For the text-containing cell, return its midpoint in (X, Y) coordinate format. 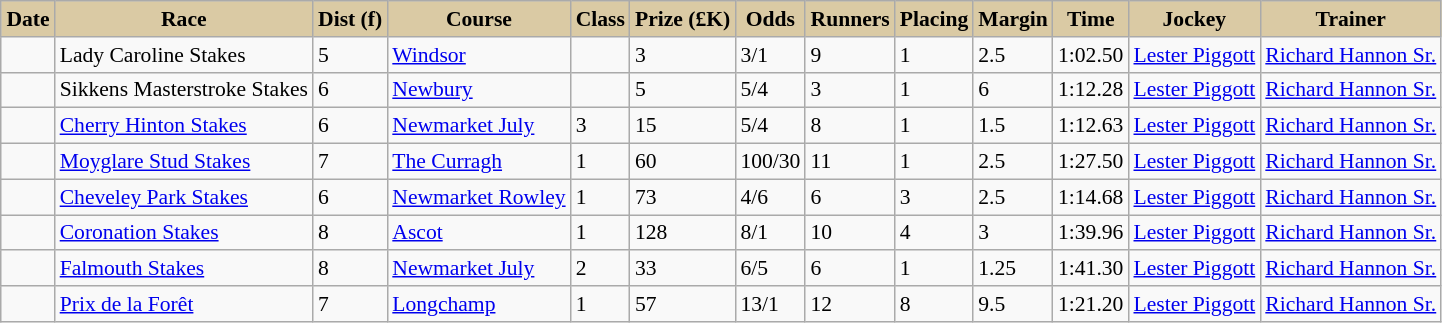
Coronation Stakes (184, 233)
73 (682, 197)
Dist (f) (350, 19)
1:14.68 (1090, 197)
15 (682, 126)
Course (478, 19)
Windsor (478, 55)
11 (850, 162)
1:27.50 (1090, 162)
Jockey (1194, 19)
1:39.96 (1090, 233)
Falmouth Stakes (184, 269)
Runners (850, 19)
Moyglare Stud Stakes (184, 162)
Prize (£K) (682, 19)
Race (184, 19)
100/30 (770, 162)
Date (28, 19)
Cheveley Park Stakes (184, 197)
4 (934, 233)
Sikkens Masterstroke Stakes (184, 90)
Newmarket Rowley (478, 197)
60 (682, 162)
1:12.28 (1090, 90)
Lady Caroline Stakes (184, 55)
The Curragh (478, 162)
1.5 (1013, 126)
9.5 (1013, 304)
10 (850, 233)
1:21.20 (1090, 304)
9 (850, 55)
57 (682, 304)
8/1 (770, 233)
Cherry Hinton Stakes (184, 126)
12 (850, 304)
Trainer (1350, 19)
4/6 (770, 197)
Odds (770, 19)
1.25 (1013, 269)
1:02.50 (1090, 55)
Class (600, 19)
2 (600, 269)
33 (682, 269)
Ascot (478, 233)
Prix de la Forêt (184, 304)
1:41.30 (1090, 269)
Time (1090, 19)
Placing (934, 19)
128 (682, 233)
1:12.63 (1090, 126)
Margin (1013, 19)
Newbury (478, 90)
13/1 (770, 304)
6/5 (770, 269)
3/1 (770, 55)
Longchamp (478, 304)
